For the text-containing cell, return its midpoint in (X, Y) coordinate format. 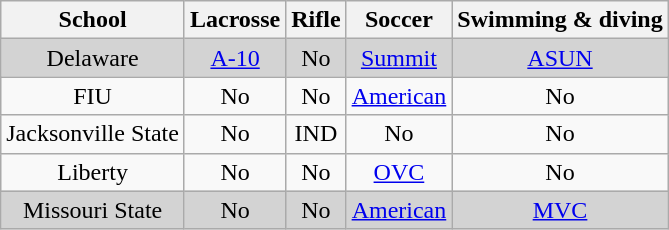
FIU (93, 96)
ASUN (560, 58)
School (93, 20)
Delaware (93, 58)
Missouri State (93, 210)
Summit (399, 58)
MVC (560, 210)
A-10 (234, 58)
Liberty (93, 172)
Rifle (316, 20)
IND (316, 134)
OVC (399, 172)
Jacksonville State (93, 134)
Soccer (399, 20)
Lacrosse (234, 20)
Swimming & diving (560, 20)
